For the text-containing cell, return its midpoint in [x, y] coordinate format. 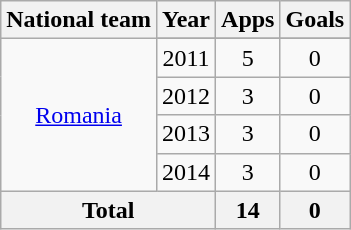
National team [79, 20]
Year [186, 20]
Romania [79, 115]
Total [108, 210]
Apps [248, 20]
Goals [315, 20]
2011 [186, 58]
2012 [186, 96]
2014 [186, 172]
5 [248, 58]
2013 [186, 134]
14 [248, 210]
